Locate the cell with the specified text and output its [X, Y] center coordinate. 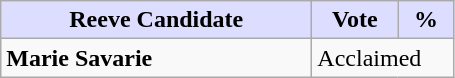
Reeve Candidate [156, 20]
% [426, 20]
Marie Savarie [156, 58]
Acclaimed [383, 58]
Vote [355, 20]
